Return the [X, Y] coordinate for the center point of the cell that contains the specified text.  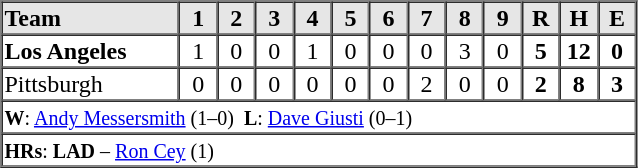
H [579, 18]
9 [503, 18]
Team [91, 18]
R [541, 18]
Pittsburgh [91, 84]
HRs: LAD – Ron Cey (1) [319, 150]
6 [388, 18]
12 [579, 50]
4 [312, 18]
E [617, 18]
7 [427, 18]
Los Angeles [91, 50]
W: Andy Messersmith (1–0) L: Dave Giusti (0–1) [319, 116]
